Pinpoint the cell where the given text exists, returning its [X, Y] midpoint coordinate. 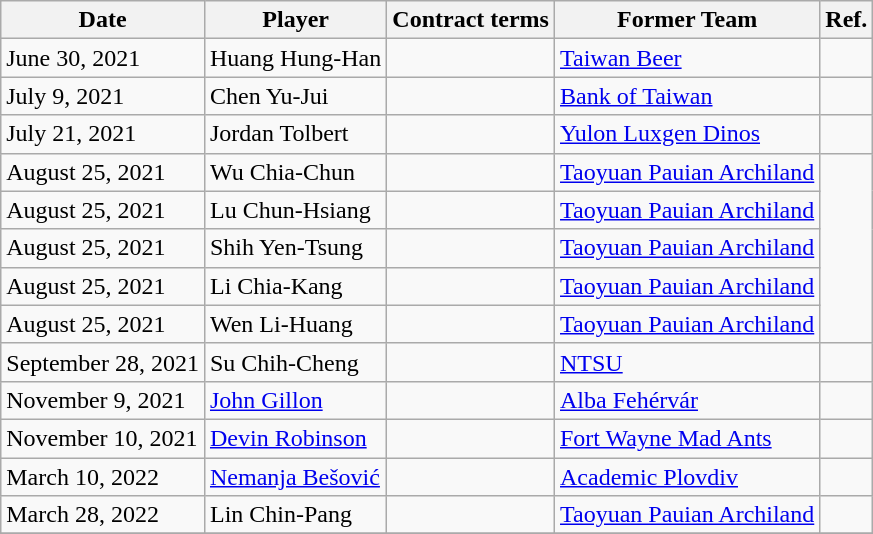
June 30, 2021 [103, 58]
March 10, 2022 [103, 477]
Alba Fehérvár [686, 400]
Contract terms [471, 20]
Date [103, 20]
John Gillon [295, 400]
September 28, 2021 [103, 362]
Lin Chin-Pang [295, 515]
March 28, 2022 [103, 515]
Bank of Taiwan [686, 96]
November 10, 2021 [103, 438]
Former Team [686, 20]
Chen Yu-Jui [295, 96]
Huang Hung-Han [295, 58]
Shih Yen-Tsung [295, 248]
Lu Chun-Hsiang [295, 210]
Nemanja Bešović [295, 477]
July 9, 2021 [103, 96]
July 21, 2021 [103, 134]
Wen Li-Huang [295, 324]
Yulon Luxgen Dinos [686, 134]
Taiwan Beer [686, 58]
Li Chia-Kang [295, 286]
Jordan Tolbert [295, 134]
Ref. [846, 20]
NTSU [686, 362]
Fort Wayne Mad Ants [686, 438]
November 9, 2021 [103, 400]
Wu Chia-Chun [295, 172]
Devin Robinson [295, 438]
Academic Plovdiv [686, 477]
Player [295, 20]
Su Chih-Cheng [295, 362]
